Scan for the cell matching the given text and deliver its [X, Y] coordinate at center. 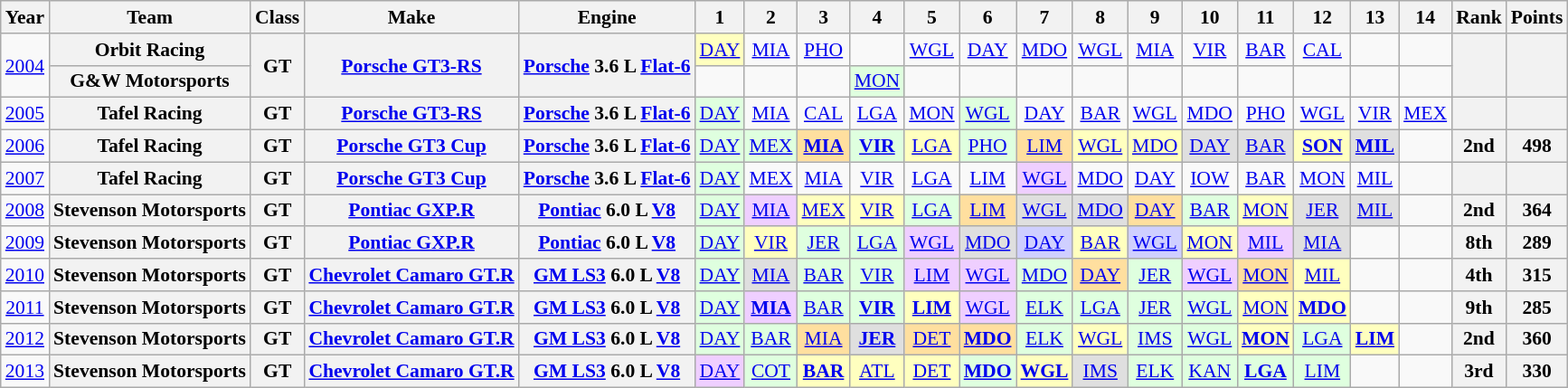
Team [150, 17]
285 [1537, 308]
3 [824, 17]
2011 [25, 308]
KAN [1210, 372]
2005 [25, 114]
289 [1537, 243]
2013 [25, 372]
7 [1045, 17]
2004 [25, 65]
8 [1100, 17]
Make [411, 17]
Points [1537, 17]
Year [25, 17]
G&W Motorsports [150, 81]
5 [931, 17]
330 [1537, 372]
13 [1374, 17]
2006 [25, 147]
ATL [877, 372]
2012 [25, 339]
IOW [1210, 178]
2009 [25, 243]
12 [1322, 17]
SON [1322, 147]
10 [1210, 17]
498 [1537, 147]
9th [1479, 308]
6 [987, 17]
4 [877, 17]
3rd [1479, 372]
14 [1425, 17]
11 [1266, 17]
1 [720, 17]
9 [1156, 17]
364 [1537, 211]
COT [770, 372]
4th [1479, 275]
2 [770, 17]
2008 [25, 211]
8th [1479, 243]
Engine [608, 17]
2007 [25, 178]
Class [277, 17]
Rank [1479, 17]
Orbit Racing [150, 50]
315 [1537, 275]
2010 [25, 275]
360 [1537, 339]
